Pinpoint the cell where the given text exists, returning its (X, Y) midpoint coordinate. 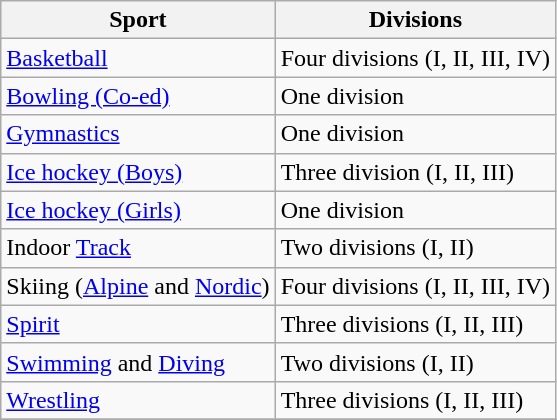
Ice hockey (Girls) (138, 210)
Bowling (Co-ed) (138, 96)
Indoor Track (138, 248)
Wrestling (138, 400)
Divisions (415, 20)
Swimming and Diving (138, 362)
Skiing (Alpine and Nordic) (138, 286)
Sport (138, 20)
Three division (I, II, III) (415, 172)
Basketball (138, 58)
Ice hockey (Boys) (138, 172)
Gymnastics (138, 134)
Spirit (138, 324)
